Return the [x, y] coordinate for the center point of the cell that contains the specified text.  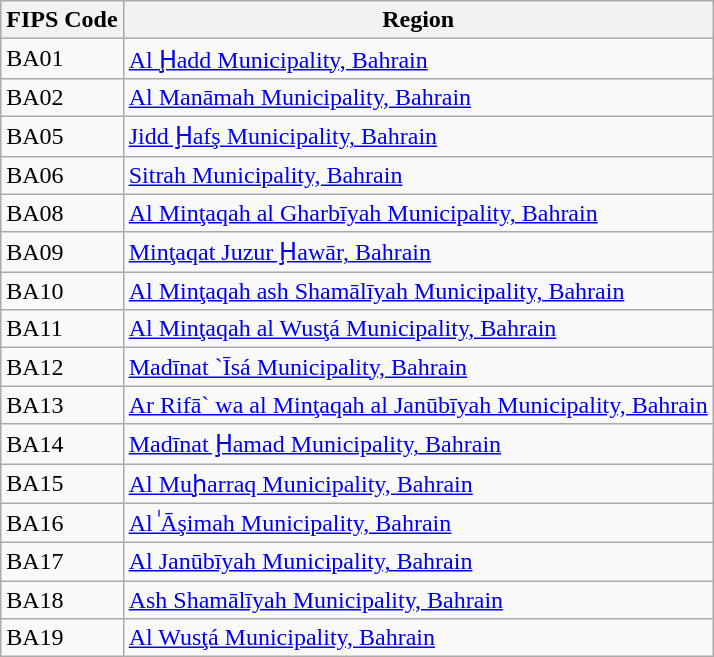
BA19 [62, 638]
Ar Rifā` wa al Minţaqah al Janūbīyah Municipality, Bahrain [418, 405]
Al Minţaqah al Gharbīyah Municipality, Bahrain [418, 213]
BA05 [62, 136]
Sitrah Municipality, Bahrain [418, 175]
Al Janūbīyah Municipality, Bahrain [418, 562]
BA14 [62, 444]
Al Manāmah Municipality, Bahrain [418, 97]
Al Muḩarraq Municipality, Bahrain [418, 484]
Al Wusţá Municipality, Bahrain [418, 638]
BA12 [62, 367]
Al Ḩadd Municipality, Bahrain [418, 59]
Region [418, 20]
BA01 [62, 59]
Al Minţaqah al Wusţá Municipality, Bahrain [418, 329]
BA11 [62, 329]
Minţaqat Juzur Ḩawār, Bahrain [418, 252]
BA08 [62, 213]
Ash Shamālīyah Municipality, Bahrain [418, 600]
BA02 [62, 97]
BA10 [62, 291]
BA17 [62, 562]
Al Minţaqah ash Shamālīyah Municipality, Bahrain [418, 291]
Madīnat Ḩamad Municipality, Bahrain [418, 444]
Madīnat `Īsá Municipality, Bahrain [418, 367]
BA06 [62, 175]
Al ٰĀşimah Municipality, Bahrain [418, 523]
FIPS Code [62, 20]
BA18 [62, 600]
Jidd Ḩafş Municipality, Bahrain [418, 136]
BA13 [62, 405]
BA15 [62, 484]
BA16 [62, 523]
BA09 [62, 252]
